Pinpoint the cell where the given text exists, returning its (X, Y) midpoint coordinate. 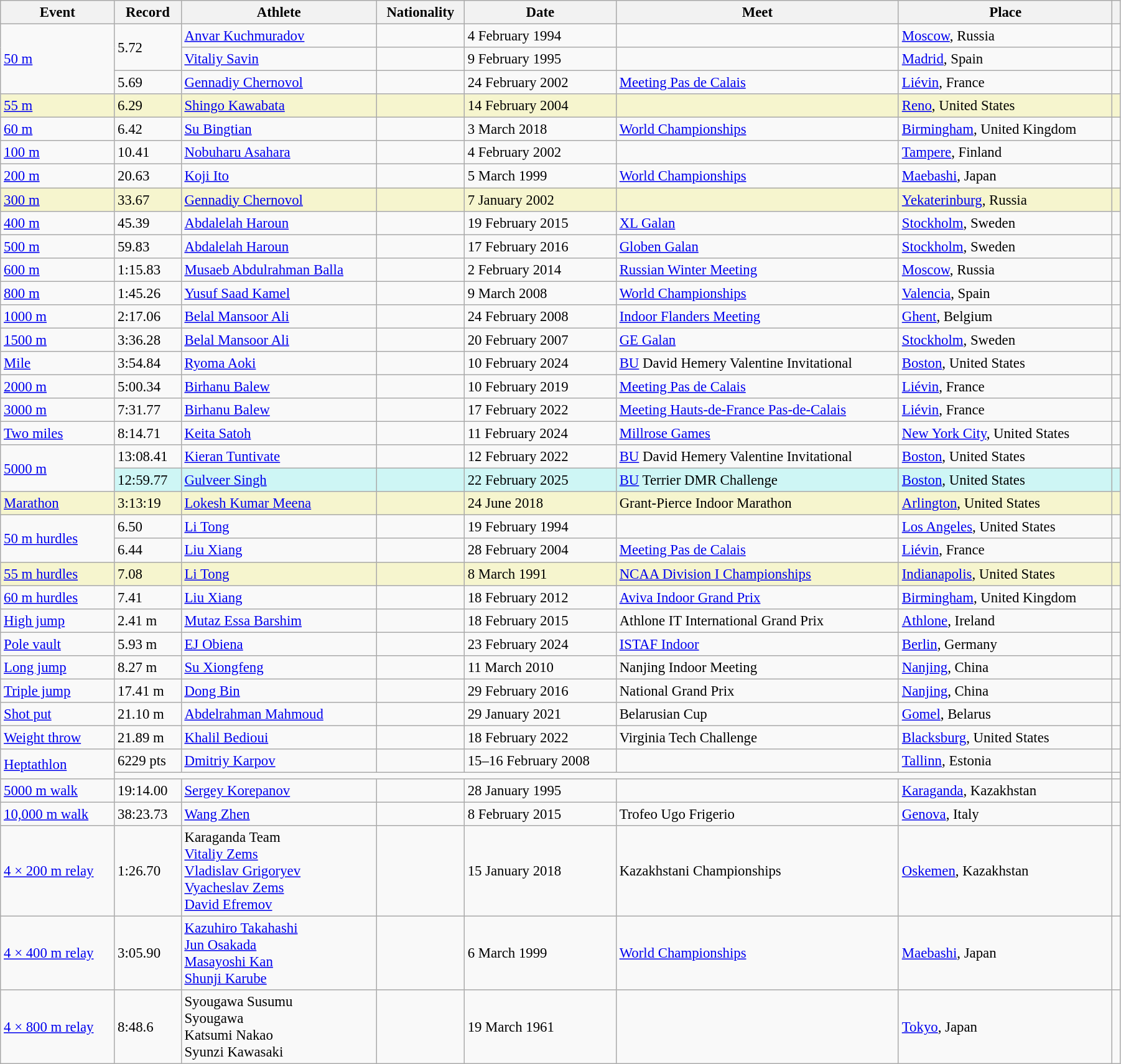
Kazuhiro TakahashiJun OsakadaMasayoshi KanShunji Karube (279, 953)
7 January 2002 (540, 200)
400 m (57, 223)
20.63 (148, 176)
13:08.41 (148, 457)
Anvar Kuchmuradov (279, 36)
Triple jump (57, 691)
8 March 1991 (540, 574)
Trofeo Ugo Frigerio (757, 814)
Los Angeles, United States (1005, 527)
6 March 1999 (540, 953)
Reno, United States (1005, 106)
Virginia Tech Challenge (757, 737)
Karaganda TeamVitaliy ZemsVladislav GrigoryevVyacheslav ZemsDavid Efremov (279, 871)
15–16 February 2008 (540, 761)
Shingo Kawabata (279, 106)
50 m hurdles (57, 539)
50 m (57, 60)
5:00.34 (148, 386)
5.72 (148, 47)
4 February 1994 (540, 36)
Tampere, Finland (1005, 152)
Wang Zhen (279, 814)
1500 m (57, 340)
Gomel, Belarus (1005, 714)
Abdelrahman Mahmoud (279, 714)
18 February 2022 (540, 737)
National Grand Prix (757, 691)
24 June 2018 (540, 503)
NCAA Division I Championships (757, 574)
Shot put (57, 714)
Date (540, 12)
10 February 2019 (540, 386)
3000 m (57, 410)
5 March 1999 (540, 176)
High jump (57, 620)
38:23.73 (148, 814)
4 × 200 m relay (57, 871)
Sergey Korepanov (279, 791)
Ryoma Aoki (279, 363)
ISTAF Indoor (757, 644)
Lokesh Kumar Meena (279, 503)
Madrid, Spain (1005, 59)
20 February 2007 (540, 340)
9 February 1995 (540, 59)
100 m (57, 152)
33.67 (148, 200)
60 m hurdles (57, 597)
Koji Ito (279, 176)
300 m (57, 200)
59.83 (148, 246)
Indianapolis, United States (1005, 574)
29 February 2016 (540, 691)
21.89 m (148, 737)
Russian Winter Meeting (757, 269)
15 January 2018 (540, 871)
10 February 2024 (540, 363)
Belarusian Cup (757, 714)
500 m (57, 246)
Su Xiongfeng (279, 668)
2:17.06 (148, 317)
Millrose Games (757, 434)
Place (1005, 12)
Nobuharu Asahara (279, 152)
Kieran Tuntivate (279, 457)
5.69 (148, 83)
7.41 (148, 597)
Musaeb Abdulrahman Balla (279, 269)
22 February 2025 (540, 480)
Arlington, United States (1005, 503)
23 February 2024 (540, 644)
3 March 2018 (540, 129)
New York City, United States (1005, 434)
17 February 2022 (540, 410)
2.41 m (148, 620)
Valencia, Spain (1005, 293)
8.27 m (148, 668)
Mile (57, 363)
3:54.84 (148, 363)
Vitaliy Savin (279, 59)
Kazakhstani Championships (757, 871)
1:26.70 (148, 871)
10.41 (148, 152)
55 m hurdles (57, 574)
Weight throw (57, 737)
Pole vault (57, 644)
4 × 400 m relay (57, 953)
6.44 (148, 551)
Ghent, Belgium (1005, 317)
10,000 m walk (57, 814)
6.29 (148, 106)
2 February 2014 (540, 269)
800 m (57, 293)
Yusuf Saad Kamel (279, 293)
19:14.00 (148, 791)
12:59.77 (148, 480)
5000 m (57, 468)
Heptathlon (57, 764)
Karaganda, Kazakhstan (1005, 791)
7:31.77 (148, 410)
3:05.90 (148, 953)
1:15.83 (148, 269)
Indoor Flanders Meeting (757, 317)
8 February 2015 (540, 814)
18 February 2012 (540, 597)
Mutaz Essa Barshim (279, 620)
Grant-Pierce Indoor Marathon (757, 503)
12 February 2022 (540, 457)
Yekaterinburg, Russia (1005, 200)
7.08 (148, 574)
21.10 m (148, 714)
Keita Satoh (279, 434)
11 March 2010 (540, 668)
Record (148, 12)
Long jump (57, 668)
6.42 (148, 129)
Dmitriy Karpov (279, 761)
2000 m (57, 386)
Marathon (57, 503)
Tallinn, Estonia (1005, 761)
Gulveer Singh (279, 480)
Athlete (279, 12)
Athlone, Ireland (1005, 620)
55 m (57, 106)
200 m (57, 176)
11 February 2024 (540, 434)
5000 m walk (57, 791)
Event (57, 12)
Dong Bin (279, 691)
Khalil Bedioui (279, 737)
17 February 2016 (540, 246)
600 m (57, 269)
14 February 2004 (540, 106)
18 February 2015 (540, 620)
24 February 2002 (540, 83)
Two miles (57, 434)
19 February 2015 (540, 223)
29 January 2021 (540, 714)
3:13:19 (148, 503)
BU Terrier DMR Challenge (757, 480)
5.93 m (148, 644)
4 February 2002 (540, 152)
28 January 1995 (540, 791)
19 February 1994 (540, 527)
Meeting Hauts-de-France Pas-de-Calais (757, 410)
60 m (57, 129)
8:14.71 (148, 434)
28 February 2004 (540, 551)
XL Galan (757, 223)
Nationality (421, 12)
Globen Galan (757, 246)
Berlin, Germany (1005, 644)
Oskemen, Kazakhstan (1005, 871)
Athlone IT International Grand Prix (757, 620)
Meet (757, 12)
17.41 m (148, 691)
EJ Obiena (279, 644)
Su Bingtian (279, 129)
Nanjing Indoor Meeting (757, 668)
GE Galan (757, 340)
6.50 (148, 527)
45.39 (148, 223)
24 February 2008 (540, 317)
Aviva Indoor Grand Prix (757, 597)
3:36.28 (148, 340)
6229 pts (148, 761)
Genova, Italy (1005, 814)
Blacksburg, United States (1005, 737)
9 March 2008 (540, 293)
1000 m (57, 317)
1:45.26 (148, 293)
